Find where the given text appears and provide that cell's center as [x, y] coordinate. 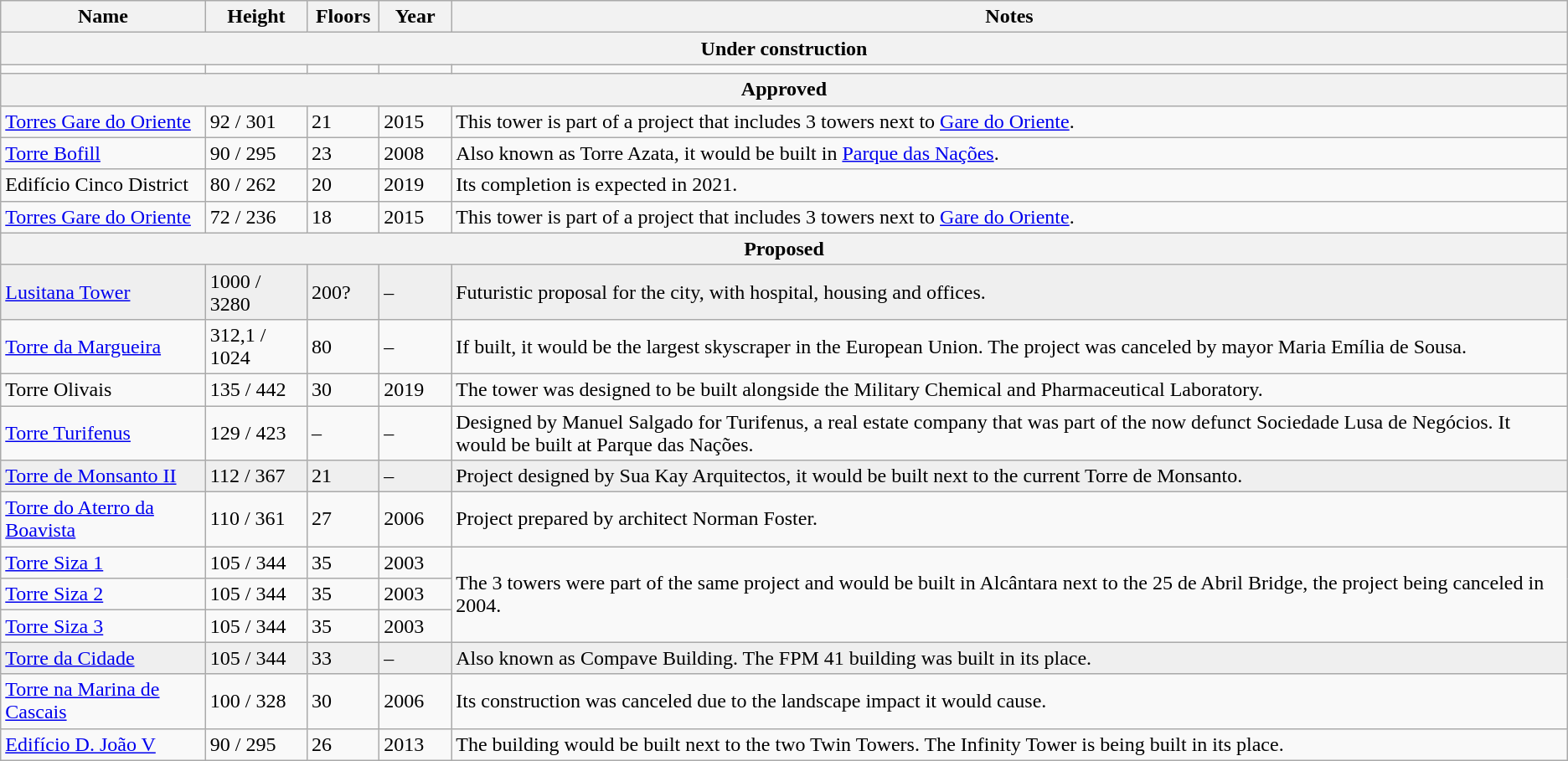
Height [256, 17]
Torre Siza 2 [104, 594]
Its construction was canceled due to the landscape impact it would cause. [1010, 702]
33 [343, 658]
23 [343, 153]
Torre Siza 3 [104, 626]
Also known as Compave Building. The FPM 41 building was built in its place. [1010, 658]
92 / 301 [256, 121]
Torre na Marina de Cascais [104, 702]
80 / 262 [256, 185]
135 / 442 [256, 389]
Torre Turifenus [104, 432]
Also known as Torre Azata, it would be built in Parque das Nações. [1010, 153]
27 [343, 519]
Notes [1010, 17]
Project prepared by architect Norman Foster. [1010, 519]
Torre de Monsanto II [104, 476]
If built, it would be the largest skyscraper in the European Union. The project was canceled by mayor Maria Emília de Sousa. [1010, 347]
1000 / 3280 [256, 291]
Name [104, 17]
Futuristic proposal for the city, with hospital, housing and offices. [1010, 291]
Under construction [784, 49]
Its completion is expected in 2021. [1010, 185]
The 3 towers were part of the same project and would be built in Alcântara next to the 25 de Abril Bridge, the project being canceled in 2004. [1010, 594]
Project designed by Sua Kay Arquitectos, it would be built next to the current Torre de Monsanto. [1010, 476]
Torre da Cidade [104, 658]
72 / 236 [256, 217]
Torre Bofill [104, 153]
129 / 423 [256, 432]
200? [343, 291]
Torre Olivais [104, 389]
Lusitana Tower [104, 291]
Approved [784, 90]
Torre da Margueira [104, 347]
Year [415, 17]
2008 [415, 153]
80 [343, 347]
The tower was designed to be built alongside the Military Chemical and Pharmaceutical Laboratory. [1010, 389]
The building would be built next to the two Twin Towers. The Infinity Tower is being built in its place. [1010, 744]
100 / 328 [256, 702]
26 [343, 744]
18 [343, 217]
112 / 367 [256, 476]
Torre Siza 1 [104, 563]
20 [343, 185]
Edifício D. João V [104, 744]
2013 [415, 744]
312,1 / 1024 [256, 347]
Edifício Cinco District [104, 185]
Proposed [784, 249]
110 / 361 [256, 519]
Torre do Aterro da Boavista [104, 519]
Floors [343, 17]
